From the cell containing the given text, extract its center point as [X, Y] coordinate. 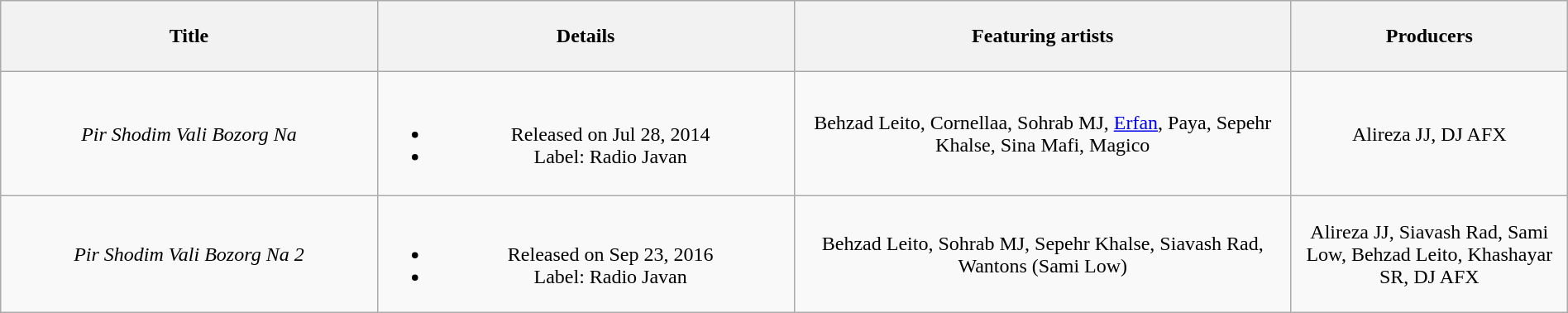
Behzad Leito, Cornellaa, Sohrab MJ, Erfan, Paya, Sepehr Khalse, Sina Mafi, Magico [1042, 134]
Producers [1429, 36]
Alireza JJ, DJ AFX [1429, 134]
Released on Sep 23, 2016Label: Radio Javan [586, 254]
Featuring artists [1042, 36]
Pir Shodim Vali Bozorg Na 2 [189, 254]
Alireza JJ, Siavash Rad, Sami Low, Behzad Leito, Khashayar SR, DJ AFX [1429, 254]
Pir Shodim Vali Bozorg Na [189, 134]
Released on Jul 28, 2014Label: Radio Javan [586, 134]
Details [586, 36]
Title [189, 36]
Behzad Leito, Sohrab MJ, Sepehr Khalse, Siavash Rad, Wantons (Sami Low) [1042, 254]
